Pinpoint the cell where the given text exists, returning its (X, Y) midpoint coordinate. 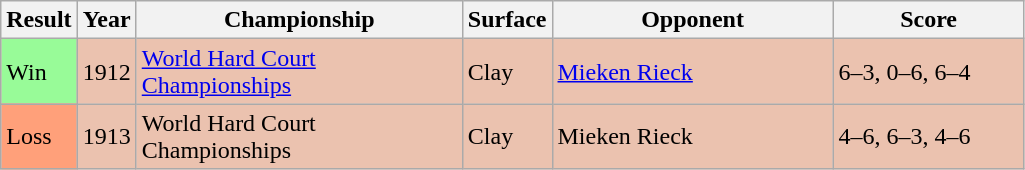
Surface (507, 20)
6–3, 0–6, 6–4 (928, 72)
Score (928, 20)
Win (39, 72)
Championship (299, 20)
Opponent (692, 20)
1912 (106, 72)
Year (106, 20)
1913 (106, 136)
Loss (39, 136)
4–6, 6–3, 4–6 (928, 136)
Result (39, 20)
